Locate the cell with the specified text and output its [X, Y] center coordinate. 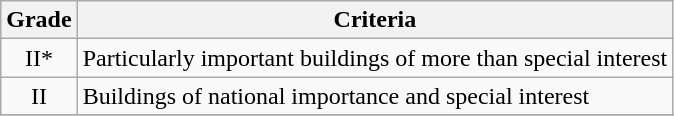
Particularly important buildings of more than special interest [375, 58]
II* [39, 58]
Grade [39, 20]
Criteria [375, 20]
Buildings of national importance and special interest [375, 96]
II [39, 96]
